Pinpoint the cell where the given text exists, returning its [X, Y] midpoint coordinate. 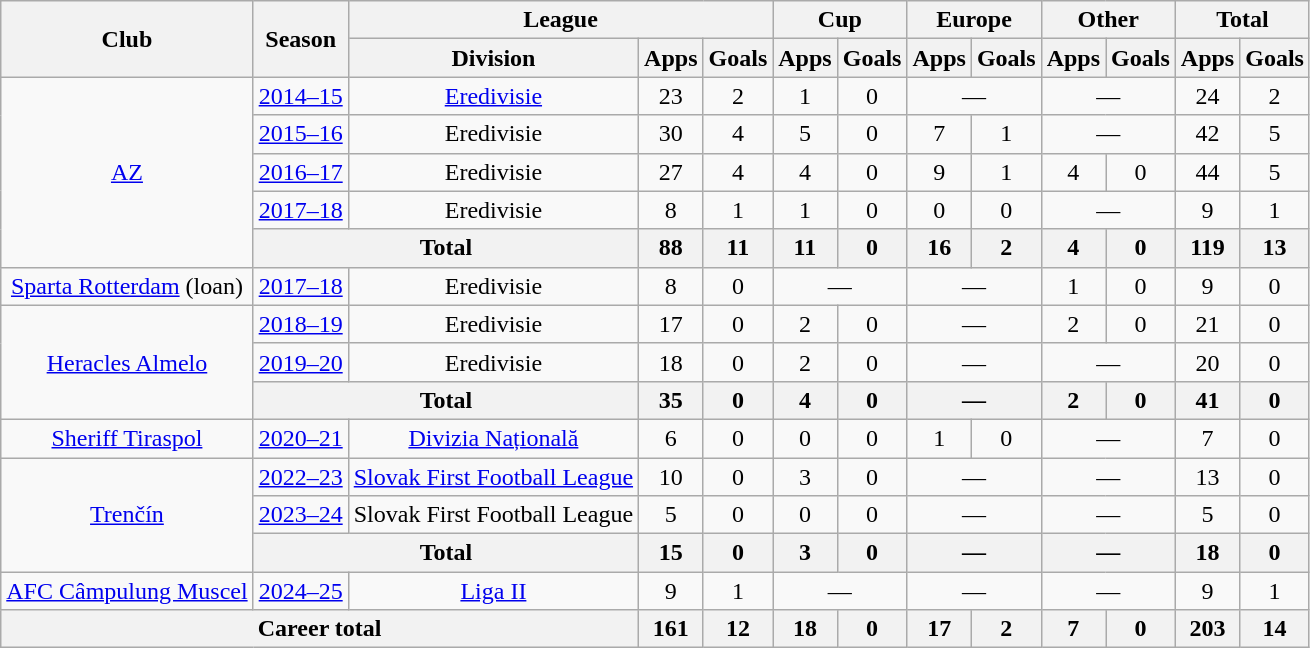
Heracles Almelo [127, 362]
Cup [840, 20]
AZ [127, 172]
League [560, 20]
6 [671, 438]
2018–19 [300, 324]
20 [1207, 362]
2024–25 [300, 591]
161 [671, 629]
2020–21 [300, 438]
Divizia Națională [493, 438]
44 [1207, 172]
27 [671, 172]
Season [300, 39]
119 [1207, 248]
Sheriff Tiraspol [127, 438]
Club [127, 39]
42 [1207, 134]
AFC Câmpulung Muscel [127, 591]
10 [671, 477]
23 [671, 96]
12 [738, 629]
2015–16 [300, 134]
Division [493, 58]
203 [1207, 629]
Career total [320, 629]
14 [1275, 629]
Sparta Rotterdam (loan) [127, 286]
16 [939, 248]
Other [1108, 20]
15 [671, 553]
21 [1207, 324]
2014–15 [300, 96]
Liga II [493, 591]
30 [671, 134]
Trenčín [127, 515]
2019–20 [300, 362]
41 [1207, 400]
2023–24 [300, 515]
Europe [974, 20]
24 [1207, 96]
88 [671, 248]
35 [671, 400]
2016–17 [300, 172]
2022–23 [300, 477]
